Locate the cell with the specified text and output its [x, y] center coordinate. 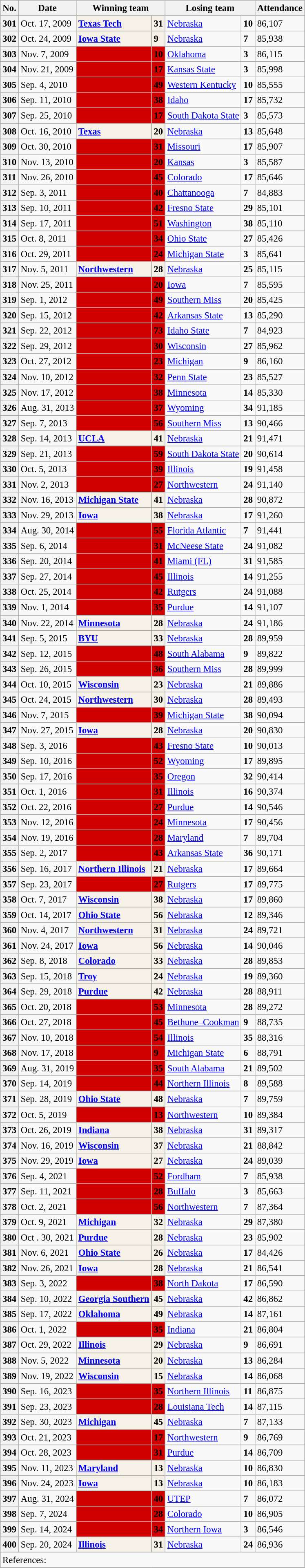
Nov. 12, 2016 [47, 822]
331 [10, 484]
85,115 [280, 269]
Sep. 11, 2021 [47, 1192]
85,595 [280, 285]
85,587 [280, 162]
Oct. 2, 2021 [47, 1207]
333 [10, 515]
6 [248, 1053]
89,360 [280, 976]
Louisiana Tech [203, 1407]
Sep. 12, 2015 [47, 654]
356 [10, 869]
379 [10, 1222]
Oct. 1, 2016 [47, 792]
89,959 [280, 638]
86,830 [280, 1468]
Nov. 4, 2017 [47, 930]
359 [10, 915]
334 [10, 531]
304 [10, 69]
326 [10, 408]
Nov. 26, 2010 [47, 177]
Georgia Southern [114, 1299]
86,590 [280, 1284]
Oct. 1, 2022 [47, 1330]
References: [153, 1560]
UCLA [114, 439]
Nov. 5, 2011 [47, 269]
85,425 [280, 300]
8 [248, 1084]
91,186 [280, 623]
395 [10, 1468]
349 [10, 761]
352 [10, 807]
86,862 [280, 1299]
303 [10, 54]
90,094 [280, 715]
364 [10, 992]
86,804 [280, 1330]
336 [10, 561]
91,260 [280, 515]
Sep. 15, 2018 [47, 976]
89,759 [280, 1099]
85,290 [280, 316]
396 [10, 1483]
84,923 [280, 331]
Nov. 24, 2023 [47, 1483]
Sep. 14, 2024 [47, 1530]
Idaho [203, 100]
86,769 [280, 1437]
87,115 [280, 1407]
Nov. 17, 2018 [47, 1053]
90,013 [280, 746]
89,039 [280, 1160]
383 [10, 1284]
Sep. 25, 2010 [47, 116]
Northern Iowa [203, 1530]
Oct. 21, 2023 [47, 1437]
Sep. 10, 2016 [47, 761]
Losing team [210, 8]
26 [158, 1253]
Sep. 17, 2022 [47, 1314]
Sep. 23, 2017 [47, 884]
348 [10, 746]
397 [10, 1499]
Sep. 11, 2010 [47, 100]
372 [10, 1115]
366 [10, 1022]
Sep. 30, 2023 [47, 1422]
351 [10, 792]
Fordham [203, 1176]
Washington [203, 223]
90,872 [280, 500]
377 [10, 1192]
89,853 [280, 961]
88,911 [280, 992]
Oct. 10, 2015 [47, 684]
Nov. 10, 2012 [47, 377]
Bethune–Cookman [203, 1022]
UTEP [203, 1499]
91,185 [280, 408]
Sep. 17, 2011 [47, 223]
341 [10, 638]
Sep. 2, 2017 [47, 853]
91,107 [280, 607]
Sep. 20, 2024 [47, 1545]
Sep. 14, 2013 [47, 439]
325 [10, 392]
86,936 [280, 1545]
86,709 [280, 1453]
89,886 [280, 684]
Nov. 6, 2021 [47, 1253]
86,541 [280, 1268]
85,663 [280, 1192]
54 [158, 1038]
337 [10, 577]
400 [10, 1545]
Sep. 7, 2024 [47, 1514]
Nov. 7, 2009 [47, 54]
Oct. 22, 2016 [47, 807]
305 [10, 85]
Nov. 26, 2021 [47, 1268]
371 [10, 1099]
321 [10, 331]
Nov. 7, 2015 [47, 715]
Oct. 14, 2017 [47, 915]
73 [158, 331]
390 [10, 1391]
373 [10, 1130]
89,502 [280, 1068]
307 [10, 116]
Oct. 5, 2013 [47, 469]
Nov. 19, 2022 [47, 1376]
Kansas [203, 162]
342 [10, 654]
385 [10, 1314]
344 [10, 684]
399 [10, 1530]
Oct. 20, 2018 [47, 1007]
89,317 [280, 1130]
Oct. 17, 2009 [47, 24]
Sep. 27, 2014 [47, 577]
86,072 [280, 1499]
Sep. 1, 2012 [47, 300]
59 [158, 454]
85,527 [280, 377]
89,664 [280, 869]
Nov. 1, 2014 [47, 607]
324 [10, 377]
90,456 [280, 822]
No. [10, 8]
391 [10, 1407]
McNeese State [203, 546]
86,284 [280, 1360]
Sep. 5, 2015 [47, 638]
12 [248, 915]
320 [10, 316]
Sep. 6, 2014 [47, 546]
55 [158, 531]
365 [10, 1007]
311 [10, 177]
338 [10, 592]
85,110 [280, 223]
368 [10, 1053]
Oct. 30, 2010 [47, 146]
387 [10, 1345]
362 [10, 961]
89,588 [280, 1084]
Winning team [120, 8]
310 [10, 162]
51 [158, 223]
392 [10, 1422]
86,115 [280, 54]
380 [10, 1237]
Aug. 31, 2019 [47, 1068]
89,775 [280, 884]
Sep. 23, 2023 [47, 1407]
319 [10, 300]
Sep. 29, 2018 [47, 992]
Sep. 15, 2012 [47, 316]
313 [10, 208]
343 [10, 669]
85,648 [280, 131]
329 [10, 454]
308 [10, 131]
91,471 [280, 439]
306 [10, 100]
328 [10, 439]
369 [10, 1068]
Nov. 13, 2010 [47, 162]
Oct. 24, 2015 [47, 700]
91,585 [280, 561]
Texas Tech [114, 24]
Miami (FL) [203, 561]
85,907 [280, 146]
89,822 [280, 654]
Texas [114, 131]
16 [248, 792]
Nov. 29, 2013 [47, 515]
91,088 [280, 592]
312 [10, 193]
Chattanooga [203, 193]
87,380 [280, 1222]
Sep. 14, 2019 [47, 1084]
90,046 [280, 945]
Nov. 10, 2018 [47, 1038]
90,414 [280, 777]
361 [10, 945]
317 [10, 269]
11 [248, 1391]
335 [10, 546]
Sep. 21, 2013 [47, 454]
Oct. 9, 2021 [47, 1222]
Oregon [203, 777]
Attendance [280, 8]
378 [10, 1207]
85,646 [280, 177]
85,998 [280, 69]
Aug. 30, 2014 [47, 531]
Nov. 27, 2015 [47, 730]
398 [10, 1514]
86,546 [280, 1530]
Sep. 8, 2018 [47, 961]
Sep. 3, 2011 [47, 193]
Nov. 19, 2016 [47, 838]
Oct. 16, 2010 [47, 131]
381 [10, 1253]
BYU [114, 638]
Penn State [203, 377]
302 [10, 39]
90,374 [280, 792]
Oct. 29, 2011 [47, 254]
85,101 [280, 208]
86,875 [280, 1391]
85,902 [280, 1237]
89,493 [280, 700]
374 [10, 1145]
88,842 [280, 1145]
350 [10, 777]
Date [47, 8]
88,316 [280, 1038]
84,426 [280, 1253]
332 [10, 500]
Sep. 16, 2017 [47, 869]
89,895 [280, 761]
Oct. 5, 2019 [47, 1115]
Oct. 25, 2014 [47, 592]
87,161 [280, 1314]
345 [10, 700]
301 [10, 24]
87,133 [280, 1422]
388 [10, 1360]
89,999 [280, 669]
360 [10, 930]
376 [10, 1176]
339 [10, 607]
Sep. 3, 2022 [47, 1284]
Oct. 8, 2011 [47, 239]
Sep. 3, 2016 [47, 746]
318 [10, 285]
North Dakota [203, 1284]
Nov. 17, 2012 [47, 392]
85,555 [280, 85]
Western Kentucky [203, 85]
Nov. 29, 2019 [47, 1160]
85,962 [280, 346]
322 [10, 346]
Sep. 20, 2014 [47, 561]
323 [10, 362]
25 [248, 269]
375 [10, 1160]
384 [10, 1299]
354 [10, 838]
Oct. 27, 2018 [47, 1022]
86,691 [280, 1345]
Sep. 4, 2021 [47, 1176]
Sep. 16, 2023 [47, 1391]
Nov. 2, 2013 [47, 484]
90,466 [280, 423]
86,107 [280, 24]
Oct. 29, 2022 [47, 1345]
347 [10, 730]
382 [10, 1268]
89,384 [280, 1115]
85,573 [280, 116]
316 [10, 254]
86,905 [280, 1514]
Troy [114, 976]
Buffalo [203, 1192]
355 [10, 853]
15 [158, 1376]
Oct. 28, 2023 [47, 1453]
327 [10, 423]
Nov. 16, 2019 [47, 1145]
Nov. 25, 2011 [47, 285]
353 [10, 822]
85,732 [280, 100]
367 [10, 1038]
340 [10, 623]
86,160 [280, 362]
89,721 [280, 930]
Oct. 24, 2009 [47, 39]
86,068 [280, 1376]
394 [10, 1453]
314 [10, 223]
346 [10, 715]
Oct. 27, 2012 [47, 362]
Aug. 31, 2013 [47, 408]
Sep. 4, 2010 [47, 85]
89,346 [280, 915]
370 [10, 1084]
Nov. 22, 2014 [47, 623]
44 [158, 1084]
85,330 [280, 392]
85,426 [280, 239]
90,614 [280, 454]
393 [10, 1437]
89,704 [280, 838]
Sep. 26, 2015 [47, 669]
357 [10, 884]
87,364 [280, 1207]
Sep. 28, 2019 [47, 1099]
Nov. 21, 2009 [47, 69]
Oct . 30, 2021 [47, 1237]
Idaho State [203, 331]
Sep. 10, 2011 [47, 208]
330 [10, 469]
Sep. 29, 2012 [47, 346]
86,183 [280, 1483]
Oct. 26, 2019 [47, 1130]
53 [158, 1007]
85,641 [280, 254]
Nov. 24, 2017 [47, 945]
91,255 [280, 577]
Nov. 16, 2013 [47, 500]
309 [10, 146]
Sep. 17, 2016 [47, 777]
84,883 [280, 193]
90,171 [280, 853]
Oct. 7, 2017 [47, 899]
Missouri [203, 146]
386 [10, 1330]
315 [10, 239]
Nov. 5, 2022 [47, 1360]
Sep. 22, 2012 [47, 331]
91,441 [280, 531]
90,546 [280, 807]
91,458 [280, 469]
Iowa State [114, 39]
Sep. 10, 2022 [47, 1299]
88,791 [280, 1053]
90,830 [280, 730]
88,735 [280, 1022]
Nov. 11, 2023 [47, 1468]
Aug. 31, 2024 [47, 1499]
Sep. 7, 2013 [47, 423]
363 [10, 976]
89,272 [280, 1007]
Florida Atlantic [203, 531]
89,860 [280, 899]
91,082 [280, 546]
91,140 [280, 484]
389 [10, 1376]
Kansas State [203, 69]
358 [10, 899]
